Return [x, y] of the center of cell containing provided text 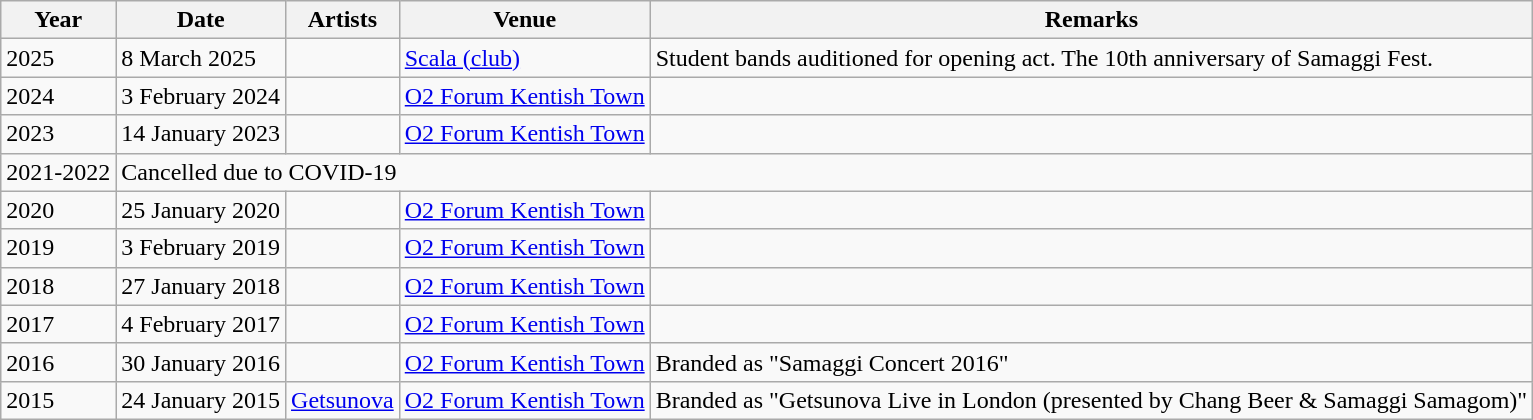
Scala (club) [524, 58]
2016 [58, 362]
Branded as "Getsunova Live in London (presented by Chang Beer & Samaggi Samagom)" [1091, 400]
27 January 2018 [201, 286]
Remarks [1091, 20]
Branded as "Samaggi Concert 2016" [1091, 362]
3 February 2024 [201, 96]
Year [58, 20]
Artists [343, 20]
2023 [58, 134]
2018 [58, 286]
2021-2022 [58, 172]
2019 [58, 248]
Date [201, 20]
4 February 2017 [201, 324]
3 February 2019 [201, 248]
24 January 2015 [201, 400]
Getsunova [343, 400]
2025 [58, 58]
25 January 2020 [201, 210]
Cancelled due to COVID-19 [824, 172]
2024 [58, 96]
Student bands auditioned for opening act. The 10th anniversary of Samaggi Fest. [1091, 58]
8 March 2025 [201, 58]
2020 [58, 210]
30 January 2016 [201, 362]
14 January 2023 [201, 134]
2015 [58, 400]
Venue [524, 20]
2017 [58, 324]
